From the cell containing the given text, extract its center point as [x, y] coordinate. 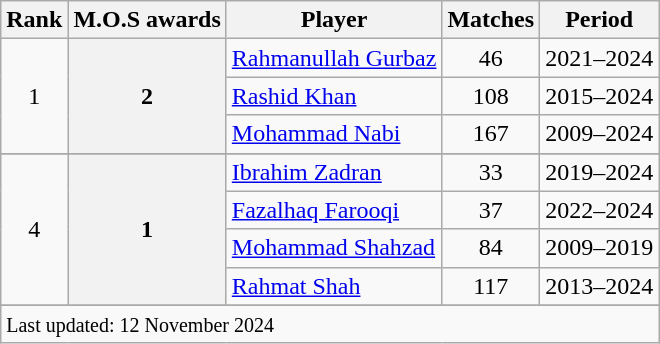
33 [491, 172]
46 [491, 58]
108 [491, 96]
Rahmat Shah [334, 286]
Fazalhaq Farooqi [334, 210]
Rashid Khan [334, 96]
Rank [34, 20]
117 [491, 286]
M.O.S awards [147, 20]
2009–2019 [600, 248]
4 [34, 229]
2013–2024 [600, 286]
2021–2024 [600, 58]
Ibrahim Zadran [334, 172]
167 [491, 134]
2019–2024 [600, 172]
84 [491, 248]
Period [600, 20]
Mohammad Shahzad [334, 248]
Player [334, 20]
2 [147, 96]
Last updated: 12 November 2024 [330, 324]
Mohammad Nabi [334, 134]
Matches [491, 20]
2015–2024 [600, 96]
2009–2024 [600, 134]
37 [491, 210]
Rahmanullah Gurbaz [334, 58]
2022–2024 [600, 210]
